Return the [X, Y] coordinate for the center point of the cell that contains the specified text.  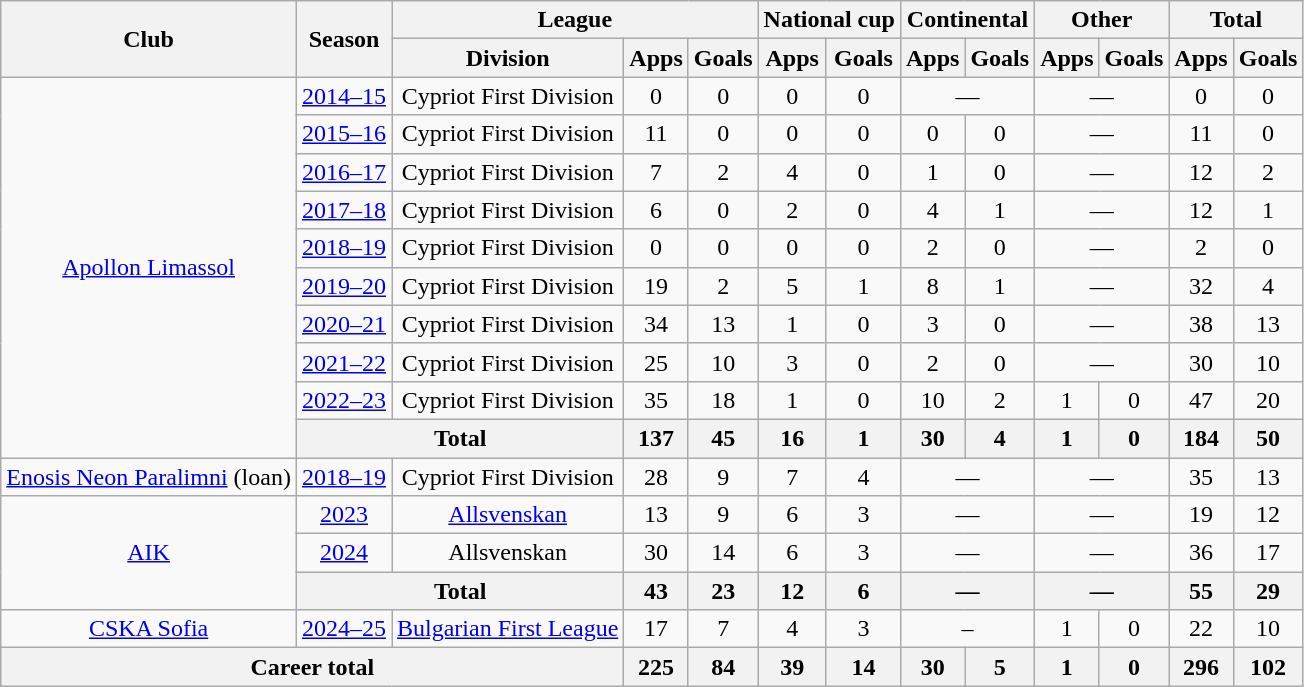
Career total [312, 667]
184 [1201, 438]
45 [723, 438]
38 [1201, 324]
16 [792, 438]
2020–21 [344, 324]
2023 [344, 515]
22 [1201, 629]
2024–25 [344, 629]
137 [656, 438]
25 [656, 362]
Apollon Limassol [149, 268]
2017–18 [344, 210]
Season [344, 39]
Division [508, 58]
50 [1268, 438]
23 [723, 591]
2019–20 [344, 286]
2021–22 [344, 362]
84 [723, 667]
Other [1102, 20]
2024 [344, 553]
2022–23 [344, 400]
– [967, 629]
Continental [967, 20]
Enosis Neon Paralimni (loan) [149, 477]
55 [1201, 591]
28 [656, 477]
20 [1268, 400]
296 [1201, 667]
43 [656, 591]
225 [656, 667]
Club [149, 39]
102 [1268, 667]
32 [1201, 286]
Bulgarian First League [508, 629]
8 [932, 286]
36 [1201, 553]
2014–15 [344, 96]
47 [1201, 400]
34 [656, 324]
CSKA Sofia [149, 629]
League [576, 20]
AIK [149, 553]
18 [723, 400]
National cup [829, 20]
29 [1268, 591]
2016–17 [344, 172]
39 [792, 667]
2015–16 [344, 134]
